Search for the cell housing the specified text and yield its [x, y] center coordinate. 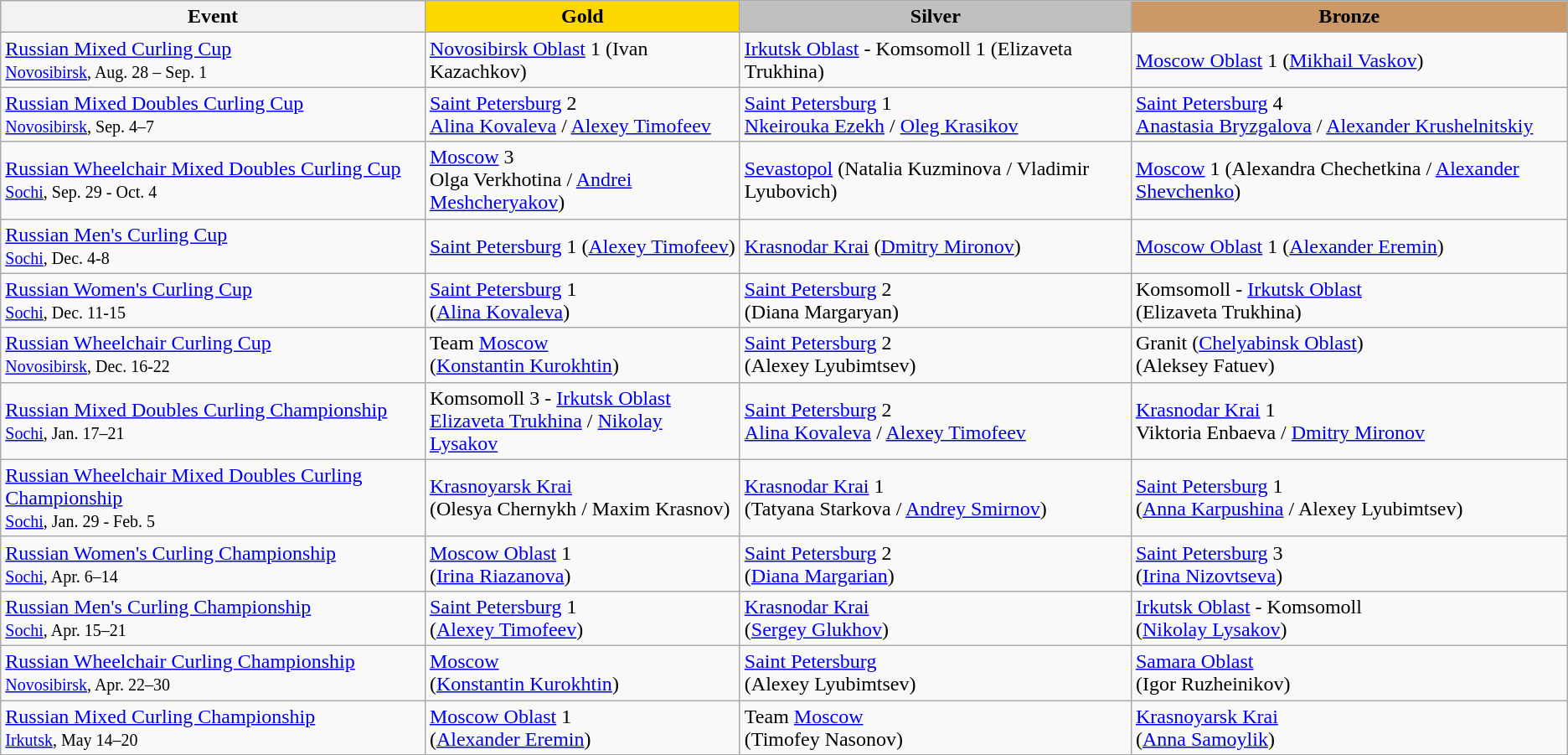
Bronze [1349, 17]
Event [213, 17]
Silver [935, 17]
Russian Women's Curling Championship Sochi, Apr. 6–14 [213, 563]
Gold [582, 17]
Saint Petersburg 1 (Alexey Timofeev) [582, 246]
Team Moscow(Konstantin Kurokhtin) [582, 355]
Saint Petersburg 1(Alexey Timofeev) [582, 618]
Novosibirsk Oblast 1 (Ivan Kazachkov) [582, 60]
Saint Petersburg(Alexey Lyubimtsev) [935, 672]
Moscow 3Olga Verkhotina / Andrei Meshcheryakov) [582, 180]
Russian Women's Curling CupSochi, Dec. 11-15 [213, 300]
Russian Men's Curling Championship Sochi, Apr. 15–21 [213, 618]
Komsomoll 3 - Irkutsk OblastElizaveta Trukhina / Nikolay Lysakov [582, 421]
Krasnoyarsk Krai(Olesya Chernykh / Maxim Krasnov) [582, 498]
Moscow Oblast 1(Irina Riazanova) [582, 563]
Irkutsk Oblast - Komsomoll(Nikolay Lysakov) [1349, 618]
Russian Wheelchair Mixed Doubles Curling ChampionshipSochi, Jan. 29 - Feb. 5 [213, 498]
Saint Petersburg 3(Irina Nizovtseva) [1349, 563]
Russian Wheelchair Curling CupNovosibirsk, Dec. 16-22 [213, 355]
Russian Wheelchair Mixed Doubles Curling CupSochi, Sep. 29 - Oct. 4 [213, 180]
Komsomoll - Irkutsk Oblast(Elizaveta Trukhina) [1349, 300]
Sevastopol (Natalia Kuzminova / Vladimir Lyubovich) [935, 180]
Saint Petersburg 1Nkeirouka Ezekh / Oleg Krasikov [935, 114]
Russian Mixed Doubles Curling Championship Sochi, Jan. 17–21 [213, 421]
Krasnodar Krai 1Viktoria Enbaeva / Dmitry Mironov [1349, 421]
Saint Petersburg 4Anastasia Bryzgalova / Alexander Krushelnitskiy [1349, 114]
Samara Oblast(Igor Ruzheinikov) [1349, 672]
Moscow Oblast 1 (Mikhail Vaskov) [1349, 60]
Saint Petersburg 1(Anna Karpushina / Alexey Lyubimtsev) [1349, 498]
Saint Petersburg 1(Alina Kovaleva) [582, 300]
Irkutsk Oblast - Komsomoll 1 (Elizaveta Trukhina) [935, 60]
Moscow Oblast 1(Alexander Eremin) [582, 727]
Russian Men's Curling CupSochi, Dec. 4-8 [213, 246]
Russian Wheelchair Curling Championship Novosibirsk, Apr. 22–30 [213, 672]
Russian Mixed Curling Cup Novosibirsk, Aug. 28 – Sep. 1 [213, 60]
Granit (Chelyabinsk Oblast)(Aleksey Fatuev) [1349, 355]
Moscow Oblast 1 (Alexander Eremin) [1349, 246]
Saint Petersburg 2(Diana Margaryan) [935, 300]
Russian Mixed Curling Championship Irkutsk, May 14–20 [213, 727]
Moscow 1 (Alexandra Chechetkina / Alexander Shevchenko) [1349, 180]
Krasnodar Krai(Sergey Glukhov) [935, 618]
Russian Mixed Doubles Curling Cup Novosibirsk, Sep. 4–7 [213, 114]
Saint Petersburg 2(Alexey Lyubimtsev) [935, 355]
Krasnodar Krai (Dmitry Mironov) [935, 246]
Saint Petersburg 2(Diana Margarian) [935, 563]
Krasnodar Krai 1(Tatyana Starkova / Andrey Smirnov) [935, 498]
Moscow(Konstantin Kurokhtin) [582, 672]
Krasnoyarsk Krai(Anna Samoylik) [1349, 727]
Team Moscow(Timofey Nasonov) [935, 727]
